Search for the cell housing the specified text and yield its (X, Y) center coordinate. 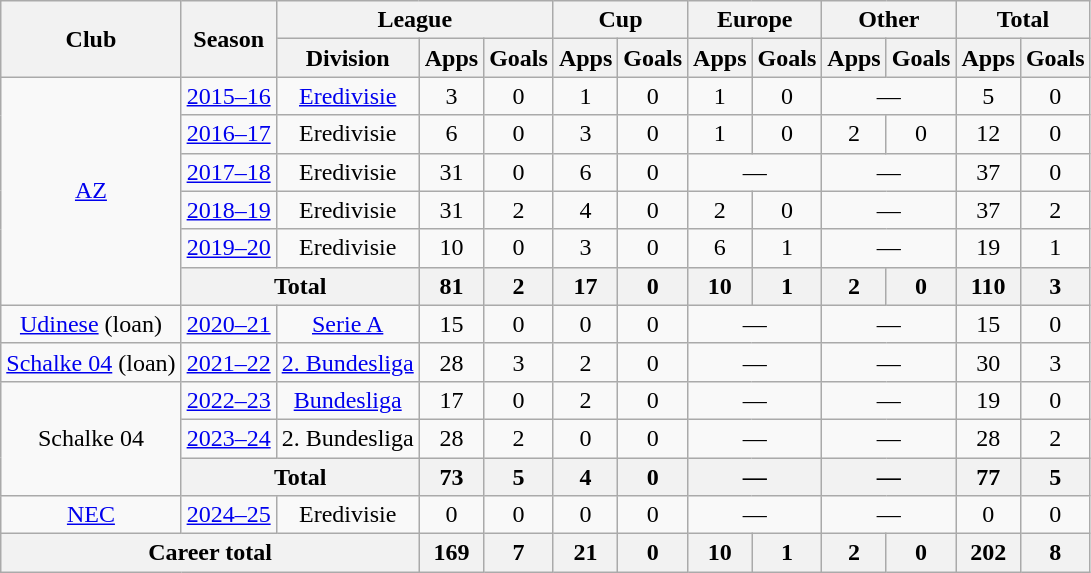
Career total (210, 553)
Bundesliga (348, 400)
21 (585, 553)
2018–19 (228, 210)
12 (988, 134)
Cup (620, 20)
110 (988, 286)
202 (988, 553)
AZ (91, 191)
Serie A (348, 324)
2023–24 (228, 438)
8 (1055, 553)
Europe (755, 20)
73 (451, 477)
2017–18 (228, 172)
2022–23 (228, 400)
Season (228, 39)
7 (519, 553)
2016–17 (228, 134)
Club (91, 39)
Division (348, 58)
2020–21 (228, 324)
Schalke 04 (91, 438)
2019–20 (228, 248)
League (414, 20)
Schalke 04 (loan) (91, 362)
77 (988, 477)
NEC (91, 515)
2021–22 (228, 362)
81 (451, 286)
2024–25 (228, 515)
Other (889, 20)
2015–16 (228, 96)
30 (988, 362)
169 (451, 553)
Udinese (loan) (91, 324)
